Locate the cell with the specified text and output its [x, y] center coordinate. 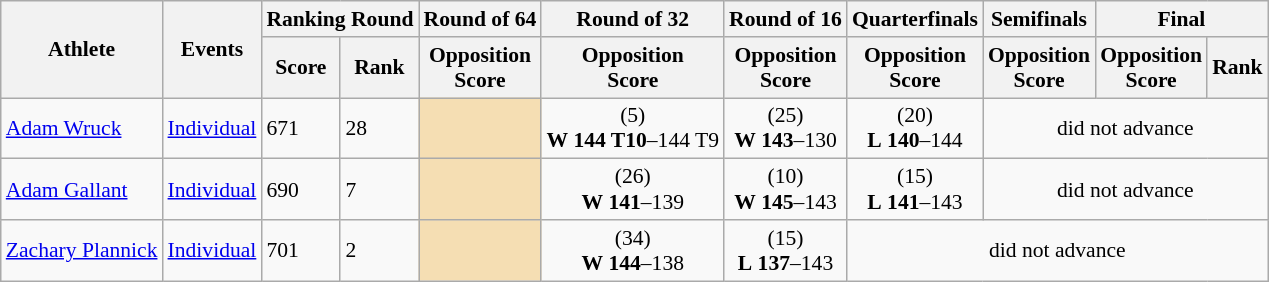
(25) W 143–130 [786, 128]
(26) W 141–139 [632, 190]
Adam Wruck [82, 128]
Zachary Plannick [82, 250]
Round of 16 [786, 19]
(20) L 140–144 [915, 128]
Athlete [82, 50]
Final [1182, 19]
2 [379, 250]
Round of 32 [632, 19]
Events [212, 50]
701 [300, 250]
Score [300, 68]
(5) W 144 T10–144 T9 [632, 128]
(10) W 145–143 [786, 190]
Round of 64 [480, 19]
Ranking Round [340, 19]
Quarterfinals [915, 19]
(15) L 137–143 [786, 250]
7 [379, 190]
Adam Gallant [82, 190]
(34) W 144–138 [632, 250]
Semifinals [1039, 19]
(15) L 141–143 [915, 190]
28 [379, 128]
690 [300, 190]
671 [300, 128]
